From the cell containing the given text, extract its center point as [X, Y] coordinate. 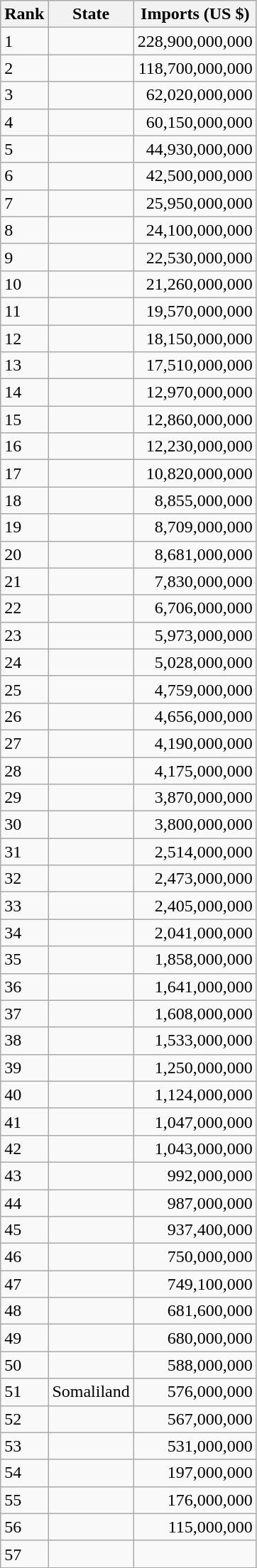
60,150,000,000 [195, 122]
55 [24, 1500]
51 [24, 1392]
48 [24, 1311]
56 [24, 1527]
8,855,000,000 [195, 500]
12,970,000,000 [195, 393]
750,000,000 [195, 1257]
19,570,000,000 [195, 311]
44,930,000,000 [195, 149]
14 [24, 393]
1,641,000,000 [195, 987]
17,510,000,000 [195, 366]
12,860,000,000 [195, 420]
27 [24, 743]
Rank [24, 14]
7,830,000,000 [195, 581]
42 [24, 1148]
13 [24, 366]
18,150,000,000 [195, 339]
8,681,000,000 [195, 554]
21 [24, 581]
State [91, 14]
36 [24, 987]
5,028,000,000 [195, 662]
Somaliland [91, 1392]
1,533,000,000 [195, 1041]
987,000,000 [195, 1203]
4,759,000,000 [195, 689]
9 [24, 257]
19 [24, 527]
176,000,000 [195, 1500]
2,473,000,000 [195, 879]
11 [24, 311]
8 [24, 230]
47 [24, 1284]
1,608,000,000 [195, 1014]
2,405,000,000 [195, 906]
28 [24, 770]
25,950,000,000 [195, 203]
4 [24, 122]
37 [24, 1014]
531,000,000 [195, 1446]
52 [24, 1419]
35 [24, 960]
34 [24, 933]
197,000,000 [195, 1473]
53 [24, 1446]
8,709,000,000 [195, 527]
24 [24, 662]
10 [24, 284]
1 [24, 41]
38 [24, 1041]
3,800,000,000 [195, 825]
32 [24, 879]
1,043,000,000 [195, 1148]
588,000,000 [195, 1365]
4,190,000,000 [195, 743]
40 [24, 1095]
15 [24, 420]
937,400,000 [195, 1230]
6 [24, 176]
31 [24, 852]
29 [24, 798]
576,000,000 [195, 1392]
21,260,000,000 [195, 284]
1,250,000,000 [195, 1068]
4,656,000,000 [195, 716]
17 [24, 473]
44 [24, 1203]
12 [24, 339]
22,530,000,000 [195, 257]
4,175,000,000 [195, 770]
30 [24, 825]
43 [24, 1175]
6,706,000,000 [195, 608]
Imports (US $) [195, 14]
33 [24, 906]
749,100,000 [195, 1284]
50 [24, 1365]
22 [24, 608]
681,600,000 [195, 1311]
118,700,000,000 [195, 68]
2,041,000,000 [195, 933]
5,973,000,000 [195, 635]
26 [24, 716]
57 [24, 1554]
1,124,000,000 [195, 1095]
992,000,000 [195, 1175]
1,047,000,000 [195, 1122]
45 [24, 1230]
49 [24, 1338]
2 [24, 68]
3 [24, 95]
24,100,000,000 [195, 230]
1,858,000,000 [195, 960]
12,230,000,000 [195, 446]
7 [24, 203]
39 [24, 1068]
18 [24, 500]
16 [24, 446]
680,000,000 [195, 1338]
115,000,000 [195, 1527]
25 [24, 689]
3,870,000,000 [195, 798]
42,500,000,000 [195, 176]
54 [24, 1473]
228,900,000,000 [195, 41]
41 [24, 1122]
20 [24, 554]
62,020,000,000 [195, 95]
2,514,000,000 [195, 852]
46 [24, 1257]
5 [24, 149]
567,000,000 [195, 1419]
23 [24, 635]
10,820,000,000 [195, 473]
